Determine the [X, Y] coordinate at the center of the cell enclosing the given text.  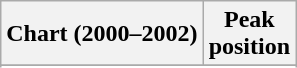
Chart (2000–2002) [102, 34]
Peakposition [249, 34]
